Pinpoint the cell where the given text exists, returning its (X, Y) midpoint coordinate. 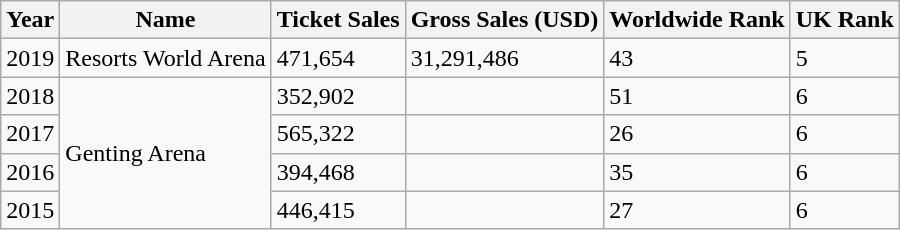
446,415 (338, 210)
394,468 (338, 172)
51 (697, 96)
Worldwide Rank (697, 20)
471,654 (338, 58)
565,322 (338, 134)
Year (30, 20)
Name (166, 20)
Resorts World Arena (166, 58)
27 (697, 210)
31,291,486 (504, 58)
35 (697, 172)
2017 (30, 134)
352,902 (338, 96)
2019 (30, 58)
2015 (30, 210)
43 (697, 58)
Genting Arena (166, 153)
2016 (30, 172)
UK Rank (844, 20)
2018 (30, 96)
26 (697, 134)
Ticket Sales (338, 20)
5 (844, 58)
Gross Sales (USD) (504, 20)
